Detect which cell encompasses the target text, then output its [x, y] center coordinate. 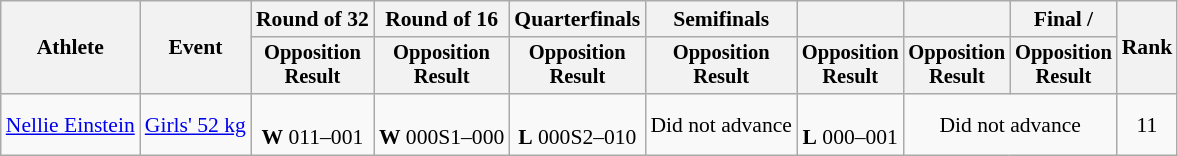
Round of 16 [442, 19]
Semifinals [721, 19]
Rank [1148, 48]
Event [196, 48]
Athlete [70, 48]
Final / [1064, 19]
L 000–001 [850, 124]
Girls' 52 kg [196, 124]
W 000S1–000 [442, 124]
Nellie Einstein [70, 124]
L 000S2–010 [577, 124]
W 011–001 [312, 124]
11 [1148, 124]
Round of 32 [312, 19]
Quarterfinals [577, 19]
